Return the (X, Y) coordinate for the center point of the cell that contains the specified text.  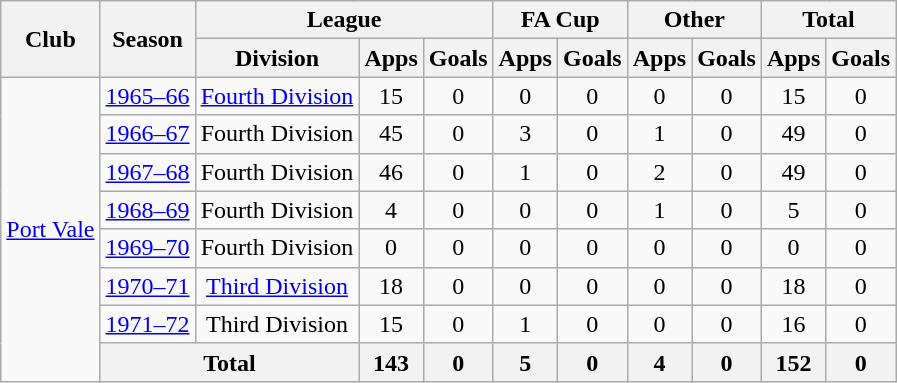
1968–69 (148, 210)
143 (391, 362)
3 (525, 134)
152 (793, 362)
1967–68 (148, 172)
1971–72 (148, 324)
45 (391, 134)
16 (793, 324)
Season (148, 39)
2 (659, 172)
Club (50, 39)
1966–67 (148, 134)
Division (277, 58)
46 (391, 172)
1969–70 (148, 248)
Port Vale (50, 229)
Other (694, 20)
1970–71 (148, 286)
1965–66 (148, 96)
FA Cup (560, 20)
League (344, 20)
